Locate the cell with the specified text and output its (X, Y) center coordinate. 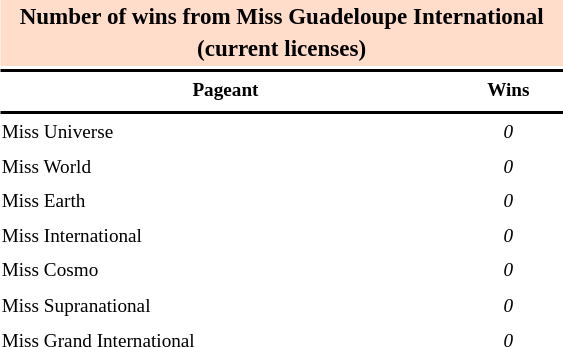
Wins (508, 92)
Miss International (225, 237)
Miss Earth (225, 202)
Miss Universe (225, 132)
Pageant (225, 92)
Miss Cosmo (225, 271)
Miss Supranational (225, 306)
Miss World (225, 167)
Number of wins from Miss Guadeloupe International (current licenses) (282, 34)
